For the text-containing cell, return its midpoint in (x, y) coordinate format. 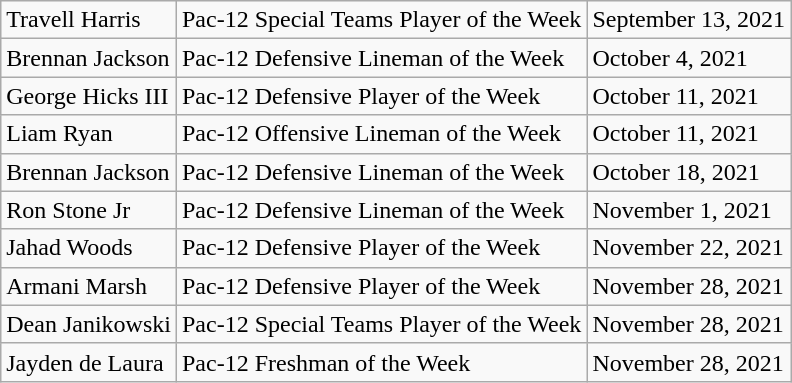
George Hicks III (89, 96)
Dean Janikowski (89, 324)
November 1, 2021 (689, 210)
October 4, 2021 (689, 58)
Jayden de Laura (89, 362)
October 18, 2021 (689, 172)
November 22, 2021 (689, 248)
Pac-12 Offensive Lineman of the Week (381, 134)
September 13, 2021 (689, 20)
Ron Stone Jr (89, 210)
Liam Ryan (89, 134)
Travell Harris (89, 20)
Jahad Woods (89, 248)
Armani Marsh (89, 286)
Pac-12 Freshman of the Week (381, 362)
